Identify which cell holds the provided text, then report its (x, y) central coordinate. 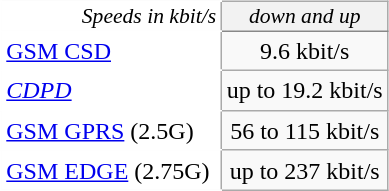
GSM CSD (111, 51)
56 to 115 kbit/s (304, 130)
up to 19.2 kbit/s (304, 91)
CDPD (111, 91)
down and up (304, 16)
9.6 kbit/s (304, 51)
up to 237 kbit/s (304, 170)
GSM GPRS (2.5G) (111, 130)
GSM EDGE (2.75G) (111, 170)
Speeds in kbit/s (111, 16)
